Scan for the cell matching the given text and deliver its (x, y) coordinate at center. 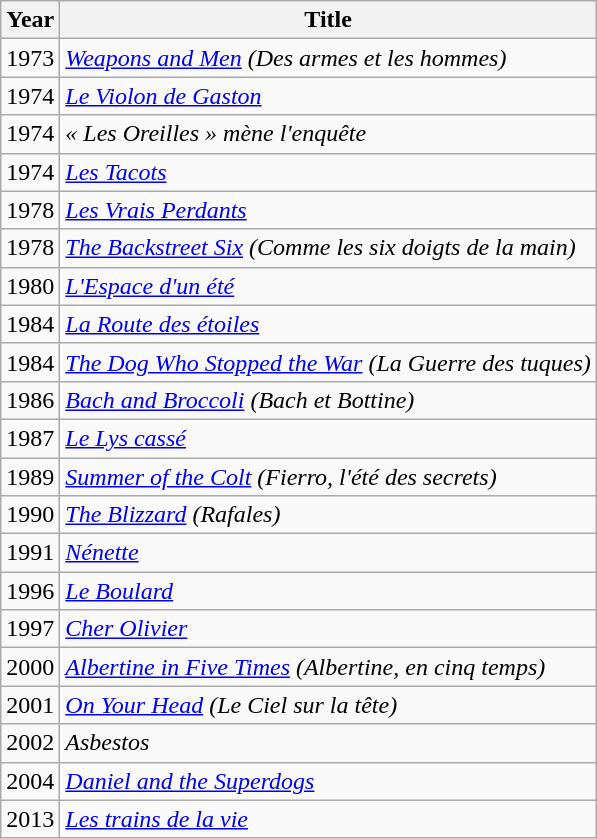
Le Lys cassé (328, 438)
Year (30, 20)
1997 (30, 629)
Title (328, 20)
Les Vrais Perdants (328, 210)
2004 (30, 781)
1990 (30, 515)
2002 (30, 743)
L'Espace d'un été (328, 286)
2013 (30, 819)
Les trains de la vie (328, 819)
La Route des étoiles (328, 324)
2000 (30, 667)
Weapons and Men (Des armes et les hommes) (328, 58)
Bach and Broccoli (Bach et Bottine) (328, 400)
1989 (30, 477)
1991 (30, 553)
Asbestos (328, 743)
« Les Oreilles » mène l'enquête (328, 134)
Le Violon de Gaston (328, 96)
Daniel and the Superdogs (328, 781)
Albertine in Five Times (Albertine, en cinq temps) (328, 667)
Le Boulard (328, 591)
The Dog Who Stopped the War (La Guerre des tuques) (328, 362)
Summer of the Colt (Fierro, l'été des secrets) (328, 477)
1986 (30, 400)
1996 (30, 591)
On Your Head (Le Ciel sur la tête) (328, 705)
Les Tacots (328, 172)
The Blizzard (Rafales) (328, 515)
1980 (30, 286)
Nénette (328, 553)
The Backstreet Six (Comme les six doigts de la main) (328, 248)
Cher Olivier (328, 629)
1987 (30, 438)
2001 (30, 705)
1973 (30, 58)
